For the text-containing cell, return its midpoint in [x, y] coordinate format. 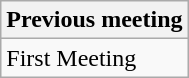
Previous meeting [94, 20]
First Meeting [94, 58]
